Find where the given text appears and provide that cell's center as (X, Y) coordinate. 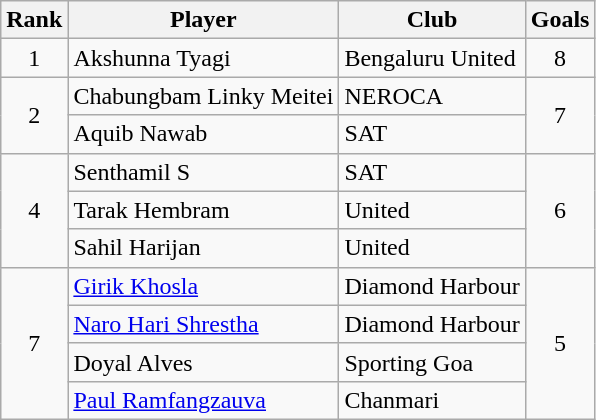
Bengaluru United (432, 58)
Girik Khosla (204, 286)
Club (432, 20)
8 (560, 58)
Rank (34, 20)
2 (34, 115)
NEROCA (432, 96)
Paul Ramfangzauva (204, 400)
Chanmari (432, 400)
6 (560, 210)
Akshunna Tyagi (204, 58)
Goals (560, 20)
Doyal Alves (204, 362)
Naro Hari Shrestha (204, 324)
Chabungbam Linky Meitei (204, 96)
Senthamil S (204, 172)
1 (34, 58)
5 (560, 343)
Player (204, 20)
Sahil Harijan (204, 248)
Tarak Hembram (204, 210)
4 (34, 210)
Aquib Nawab (204, 134)
Sporting Goa (432, 362)
